Detect which cell encompasses the target text, then output its [X, Y] center coordinate. 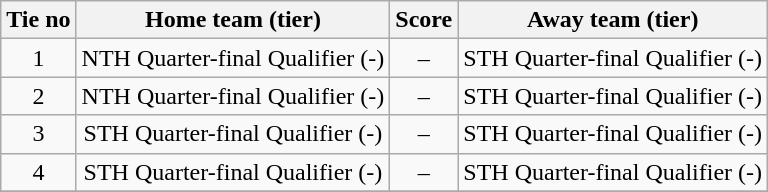
Score [424, 20]
2 [38, 96]
3 [38, 134]
Away team (tier) [613, 20]
Home team (tier) [233, 20]
Tie no [38, 20]
1 [38, 58]
4 [38, 172]
